Find where the given text appears and provide that cell's center as (x, y) coordinate. 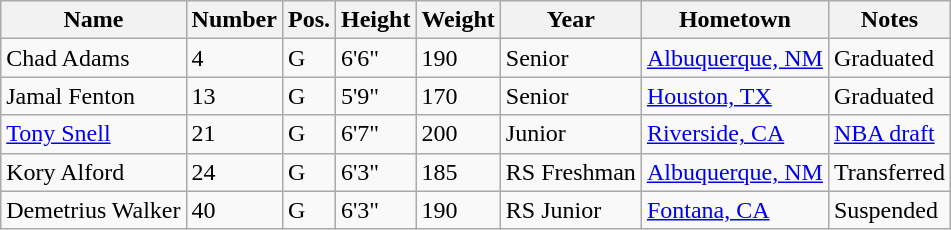
Chad Adams (94, 58)
Fontana, CA (734, 210)
Suspended (889, 210)
24 (234, 172)
Tony Snell (94, 134)
Year (570, 20)
Demetrius Walker (94, 210)
Number (234, 20)
200 (458, 134)
5'9" (376, 96)
Jamal Fenton (94, 96)
Kory Alford (94, 172)
185 (458, 172)
Riverside, CA (734, 134)
Junior (570, 134)
RS Junior (570, 210)
Pos. (308, 20)
Houston, TX (734, 96)
Height (376, 20)
Hometown (734, 20)
RS Freshman (570, 172)
40 (234, 210)
4 (234, 58)
Weight (458, 20)
6'7" (376, 134)
21 (234, 134)
6'6" (376, 58)
Name (94, 20)
Notes (889, 20)
13 (234, 96)
170 (458, 96)
Transferred (889, 172)
NBA draft (889, 134)
